Return (X, Y) of the center of cell containing provided text 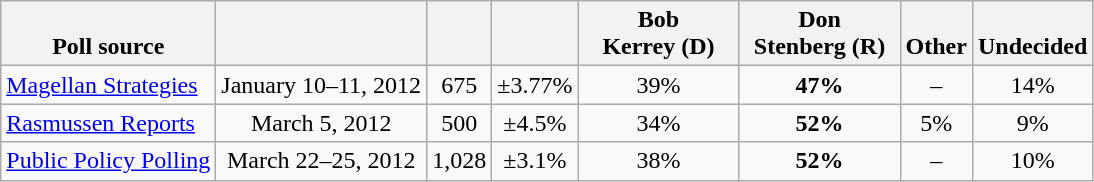
Magellan Strategies (108, 85)
±3.1% (535, 161)
March 22–25, 2012 (322, 161)
5% (936, 123)
47% (820, 85)
675 (460, 85)
January 10–11, 2012 (322, 85)
Other (936, 34)
1,028 (460, 161)
500 (460, 123)
March 5, 2012 (322, 123)
34% (658, 123)
BobKerrey (D) (658, 34)
10% (1032, 161)
9% (1032, 123)
±4.5% (535, 123)
Poll source (108, 34)
Rasmussen Reports (108, 123)
38% (658, 161)
DonStenberg (R) (820, 34)
39% (658, 85)
14% (1032, 85)
Public Policy Polling (108, 161)
±3.77% (535, 85)
Undecided (1032, 34)
